Extract the [x, y] coordinate from the center of the cell holding the provided text.  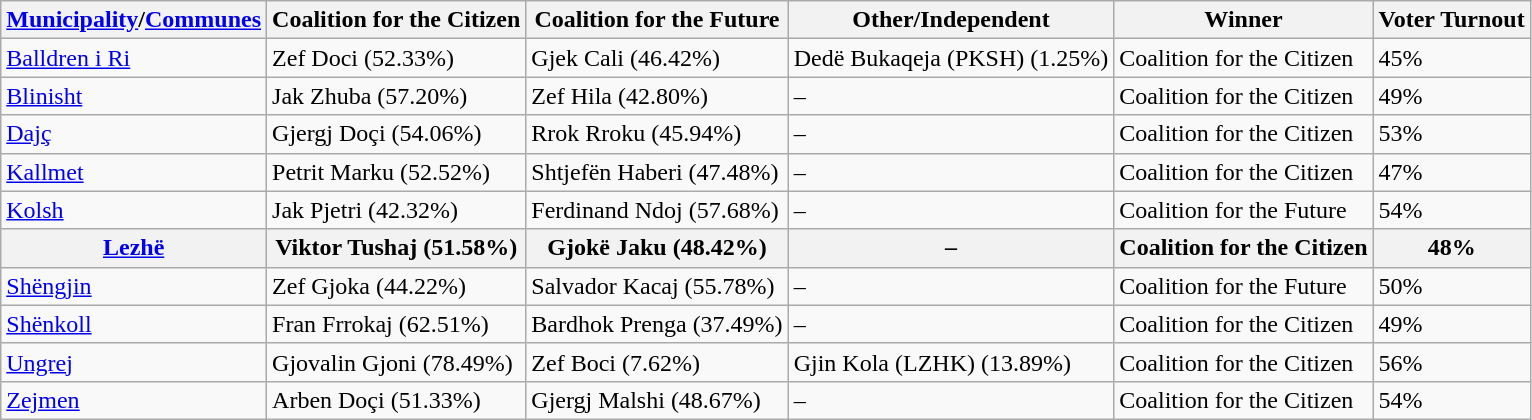
Shëngjin [134, 286]
Bardhok Prenga (37.49%) [657, 324]
Gjokë Jaku (48.42%) [657, 248]
56% [1452, 362]
Rrok Rroku (45.94%) [657, 134]
Gjergj Doçi (54.06%) [396, 134]
Jak Zhuba (57.20%) [396, 96]
Gjergj Malshi (48.67%) [657, 400]
Shënkoll [134, 324]
Blinisht [134, 96]
Gjin Kola (LZHK) (13.89%) [951, 362]
Gjovalin Gjoni (78.49%) [396, 362]
Gjek Cali (46.42%) [657, 58]
Petrit Marku (52.52%) [396, 172]
50% [1452, 286]
Lezhë [134, 248]
Balldren i Ri [134, 58]
Dajç [134, 134]
Salvador Kacaj (55.78%) [657, 286]
Ungrej [134, 362]
Zef Gjoka (44.22%) [396, 286]
Ferdinand Ndoj (57.68%) [657, 210]
Other/Independent [951, 20]
45% [1452, 58]
Winner [1244, 20]
Zef Doci (52.33%) [396, 58]
Fran Frrokaj (62.51%) [396, 324]
Viktor Tushaj (51.58%) [396, 248]
47% [1452, 172]
Municipality/Communes [134, 20]
Voter Turnout [1452, 20]
Zef Boci (7.62%) [657, 362]
Dedë Bukaqeja (PKSH) (1.25%) [951, 58]
48% [1452, 248]
Zejmen [134, 400]
53% [1452, 134]
Jak Pjetri (42.32%) [396, 210]
Shtjefën Haberi (47.48%) [657, 172]
Zef Hila (42.80%) [657, 96]
Arben Doçi (51.33%) [396, 400]
Kolsh [134, 210]
Kallmet [134, 172]
